Search for the cell housing the specified text and yield its (x, y) center coordinate. 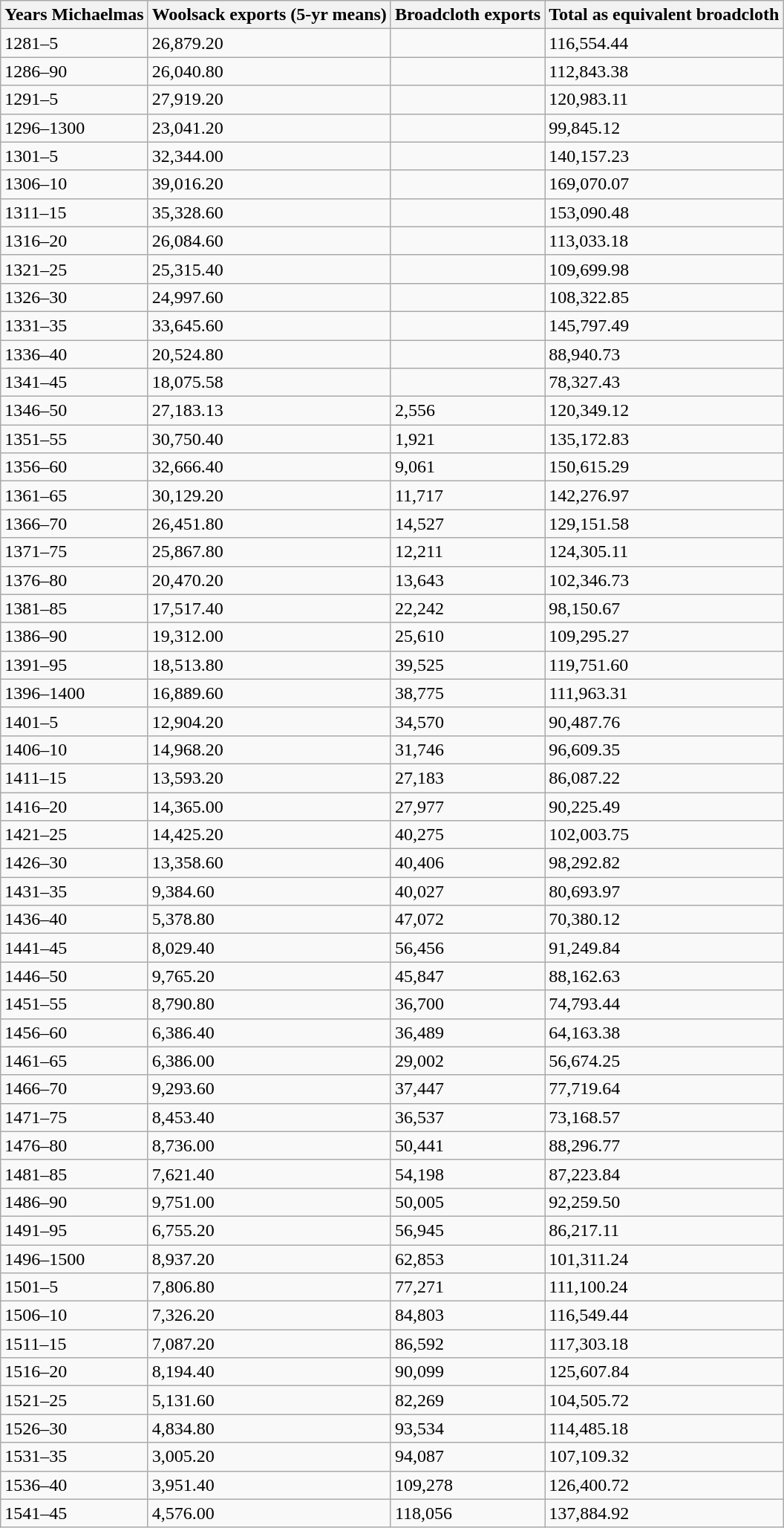
98,292.82 (664, 863)
1371–75 (74, 552)
26,084.60 (269, 241)
98,150.67 (664, 608)
25,315.40 (269, 269)
37,447 (468, 1089)
7,806.80 (269, 1287)
88,162.63 (664, 976)
22,242 (468, 608)
1526–30 (74, 1428)
1441–45 (74, 948)
14,968.20 (269, 750)
1351–55 (74, 439)
36,700 (468, 1004)
104,505.72 (664, 1400)
116,554.44 (664, 43)
7,326.20 (269, 1316)
39,525 (468, 665)
4,576.00 (269, 1513)
169,070.07 (664, 184)
2,556 (468, 411)
142,276.97 (664, 495)
54,198 (468, 1174)
1401–5 (74, 721)
20,524.80 (269, 354)
25,610 (468, 637)
1291–5 (74, 100)
56,456 (468, 948)
116,549.44 (664, 1316)
1466–70 (74, 1089)
1536–40 (74, 1485)
34,570 (468, 721)
13,643 (468, 580)
9,765.20 (269, 976)
111,100.24 (664, 1287)
17,517.40 (269, 608)
1376–80 (74, 580)
90,099 (468, 1372)
9,061 (468, 467)
109,295.27 (664, 637)
31,746 (468, 750)
124,305.11 (664, 552)
38,775 (468, 693)
126,400.72 (664, 1485)
6,386.40 (269, 1033)
119,751.60 (664, 665)
86,087.22 (664, 778)
14,527 (468, 524)
91,249.84 (664, 948)
14,425.20 (269, 835)
137,884.92 (664, 1513)
33,645.60 (269, 325)
118,056 (468, 1513)
1346–50 (74, 411)
78,327.43 (664, 383)
9,293.60 (269, 1089)
5,131.60 (269, 1400)
150,615.29 (664, 467)
1491–95 (74, 1230)
74,793.44 (664, 1004)
94,087 (468, 1457)
6,755.20 (269, 1230)
120,983.11 (664, 100)
36,537 (468, 1117)
1326–30 (74, 297)
1321–25 (74, 269)
1381–85 (74, 608)
99,845.12 (664, 128)
87,223.84 (664, 1174)
18,075.58 (269, 383)
77,719.64 (664, 1089)
14,365.00 (269, 806)
35,328.60 (269, 212)
3,005.20 (269, 1457)
13,358.60 (269, 863)
25,867.80 (269, 552)
1481–85 (74, 1174)
23,041.20 (269, 128)
90,225.49 (664, 806)
1421–25 (74, 835)
1281–5 (74, 43)
Woolsack exports (5-yr means) (269, 15)
1436–40 (74, 920)
9,384.60 (269, 891)
120,349.12 (664, 411)
153,090.48 (664, 212)
1396–1400 (74, 693)
13,593.20 (269, 778)
92,259.50 (664, 1202)
117,303.18 (664, 1344)
107,109.32 (664, 1457)
64,163.38 (664, 1033)
29,002 (468, 1061)
40,406 (468, 863)
8,736.00 (269, 1145)
19,312.00 (269, 637)
18,513.80 (269, 665)
1541–45 (74, 1513)
1446–50 (74, 976)
1361–65 (74, 495)
96,609.35 (664, 750)
Total as equivalent broadcloth (664, 15)
112,843.38 (664, 71)
1461–65 (74, 1061)
50,005 (468, 1202)
1386–90 (74, 637)
1476–80 (74, 1145)
129,151.58 (664, 524)
8,453.40 (269, 1117)
1336–40 (74, 354)
32,344.00 (269, 156)
88,296.77 (664, 1145)
1431–35 (74, 891)
109,278 (468, 1485)
1341–45 (74, 383)
7,621.40 (269, 1174)
26,451.80 (269, 524)
135,172.83 (664, 439)
1311–15 (74, 212)
1301–5 (74, 156)
1496–1500 (74, 1259)
11,717 (468, 495)
125,607.84 (664, 1372)
12,904.20 (269, 721)
1416–20 (74, 806)
27,919.20 (269, 100)
9,751.00 (269, 1202)
26,879.20 (269, 43)
16,889.60 (269, 693)
4,834.80 (269, 1428)
30,750.40 (269, 439)
1411–15 (74, 778)
8,937.20 (269, 1259)
114,485.18 (664, 1428)
1531–35 (74, 1457)
36,489 (468, 1033)
1391–95 (74, 665)
1296–1300 (74, 128)
70,380.12 (664, 920)
5,378.80 (269, 920)
1456–60 (74, 1033)
8,029.40 (269, 948)
27,183 (468, 778)
1501–5 (74, 1287)
12,211 (468, 552)
102,003.75 (664, 835)
80,693.97 (664, 891)
1506–10 (74, 1316)
1306–10 (74, 184)
1486–90 (74, 1202)
56,945 (468, 1230)
24,997.60 (269, 297)
Years Michaelmas (74, 15)
26,040.80 (269, 71)
56,674.25 (664, 1061)
82,269 (468, 1400)
47,072 (468, 920)
113,033.18 (664, 241)
84,803 (468, 1316)
1356–60 (74, 467)
86,217.11 (664, 1230)
1286–90 (74, 71)
1516–20 (74, 1372)
1366–70 (74, 524)
1511–15 (74, 1344)
109,699.98 (664, 269)
45,847 (468, 976)
50,441 (468, 1145)
1,921 (468, 439)
8,790.80 (269, 1004)
86,592 (468, 1344)
1471–75 (74, 1117)
6,386.00 (269, 1061)
3,951.40 (269, 1485)
1521–25 (74, 1400)
40,275 (468, 835)
27,183.13 (269, 411)
108,322.85 (664, 297)
8,194.40 (269, 1372)
40,027 (468, 891)
1316–20 (74, 241)
1331–35 (74, 325)
101,311.24 (664, 1259)
30,129.20 (269, 495)
62,853 (468, 1259)
Broadcloth exports (468, 15)
20,470.20 (269, 580)
88,940.73 (664, 354)
73,168.57 (664, 1117)
32,666.40 (269, 467)
140,157.23 (664, 156)
27,977 (468, 806)
7,087.20 (269, 1344)
145,797.49 (664, 325)
1451–55 (74, 1004)
77,271 (468, 1287)
102,346.73 (664, 580)
90,487.76 (664, 721)
1426–30 (74, 863)
39,016.20 (269, 184)
111,963.31 (664, 693)
93,534 (468, 1428)
1406–10 (74, 750)
